Pinpoint the cell where the given text exists, returning its [X, Y] midpoint coordinate. 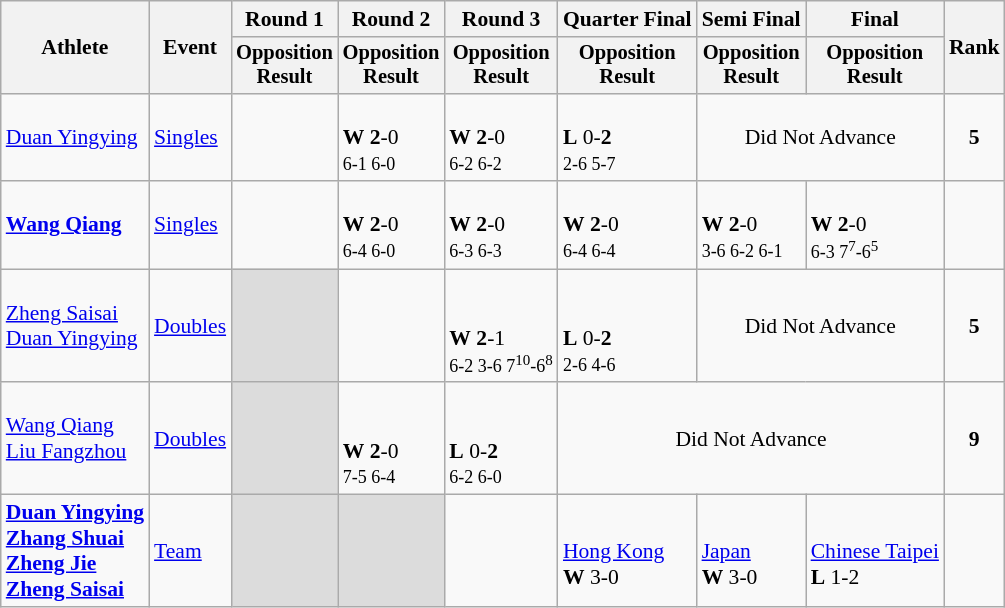
Quarter Final [628, 19]
W 2-06-3 77-65 [875, 225]
Semi Final [752, 19]
JapanW 3-0 [752, 551]
Duan YingyingZhang ShuaiZheng JieZheng Saisai [75, 551]
W 2-03-6 6-2 6-1 [752, 225]
9 [974, 439]
L 0-22-6 4-6 [628, 326]
Zheng SaisaiDuan Yingying [75, 326]
W 2-06-2 6-2 [501, 138]
W 2-06-3 6-3 [501, 225]
W 2-06-4 6-4 [628, 225]
W 2-06-4 6-0 [392, 225]
Round 3 [501, 19]
Duan Yingying [75, 138]
W 2-07-5 6-4 [392, 439]
Chinese TaipeiL 1-2 [875, 551]
Event [190, 48]
L 0-26-2 6-0 [501, 439]
Wang Qiang [75, 225]
Final [875, 19]
W 2-1 6-2 3-6 710-68 [501, 326]
Athlete [75, 48]
W 2-06-1 6-0 [392, 138]
Hong KongW 3-0 [628, 551]
L 0-22-6 5-7 [628, 138]
Team [190, 551]
Round 1 [284, 19]
Wang QiangLiu Fangzhou [75, 439]
Round 2 [392, 19]
Rank [974, 48]
